Extract the [X, Y] coordinate from the center of the cell holding the provided text.  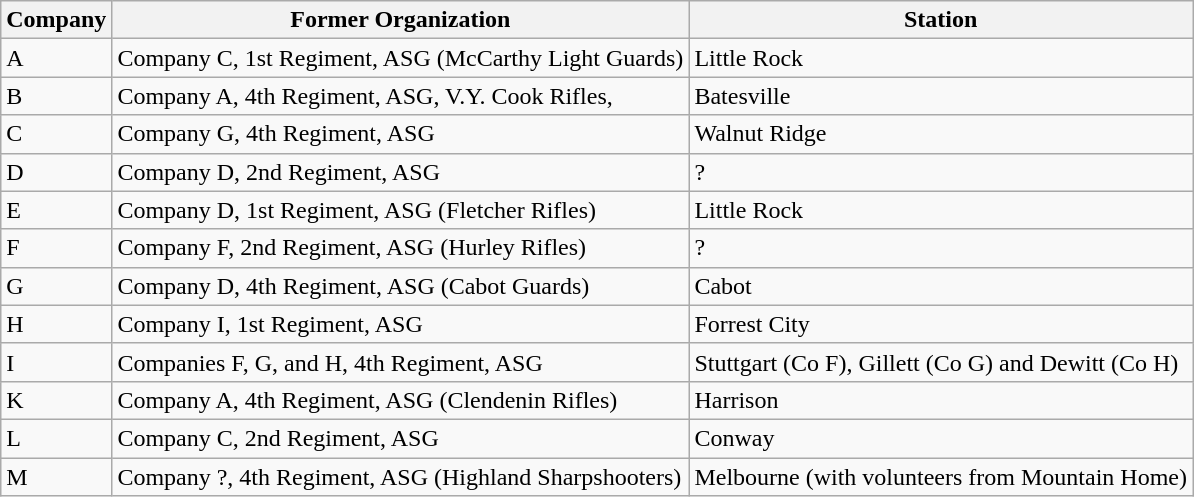
Company [56, 20]
Company D, 1st Regiment, ASG (Fletcher Rifles) [400, 210]
Walnut Ridge [941, 134]
Company A, 4th Regiment, ASG, V.Y. Cook Rifles, [400, 96]
Station [941, 20]
E [56, 210]
Cabot [941, 286]
Company F, 2nd Regiment, ASG (Hurley Rifles) [400, 248]
Stuttgart (Co F), Gillett (Co G) and Dewitt (Co H) [941, 362]
Company I, 1st Regiment, ASG [400, 324]
Harrison [941, 400]
M [56, 477]
Conway [941, 438]
Company D, 4th Regiment, ASG (Cabot Guards) [400, 286]
Company A, 4th Regiment, ASG (Clendenin Rifles) [400, 400]
B [56, 96]
L [56, 438]
K [56, 400]
Company ?, 4th Regiment, ASG (Highland Sharpshooters) [400, 477]
Companies F, G, and H, 4th Regiment, ASG [400, 362]
Former Organization [400, 20]
I [56, 362]
A [56, 58]
Batesville [941, 96]
G [56, 286]
Melbourne (with volunteers from Mountain Home) [941, 477]
Company C, 2nd Regiment, ASG [400, 438]
Forrest City [941, 324]
Company C, 1st Regiment, ASG (McCarthy Light Guards) [400, 58]
Company D, 2nd Regiment, ASG [400, 172]
H [56, 324]
F [56, 248]
Company G, 4th Regiment, ASG [400, 134]
D [56, 172]
C [56, 134]
